For the text-containing cell, return its midpoint in (x, y) coordinate format. 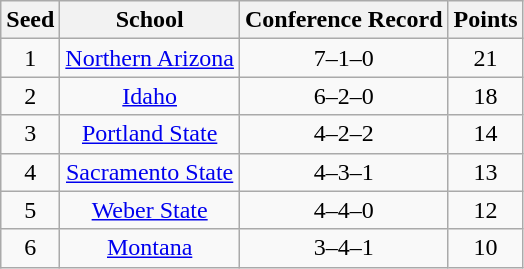
7–1–0 (344, 58)
4 (30, 172)
School (150, 20)
4–4–0 (344, 210)
3–4–1 (344, 248)
21 (486, 58)
18 (486, 96)
4–2–2 (344, 134)
13 (486, 172)
6 (30, 248)
Points (486, 20)
1 (30, 58)
6–2–0 (344, 96)
5 (30, 210)
12 (486, 210)
2 (30, 96)
14 (486, 134)
Montana (150, 248)
Northern Arizona (150, 58)
Weber State (150, 210)
Idaho (150, 96)
4–3–1 (344, 172)
Seed (30, 20)
10 (486, 248)
3 (30, 134)
Sacramento State (150, 172)
Conference Record (344, 20)
Portland State (150, 134)
